Search for the cell housing the specified text and yield its [x, y] center coordinate. 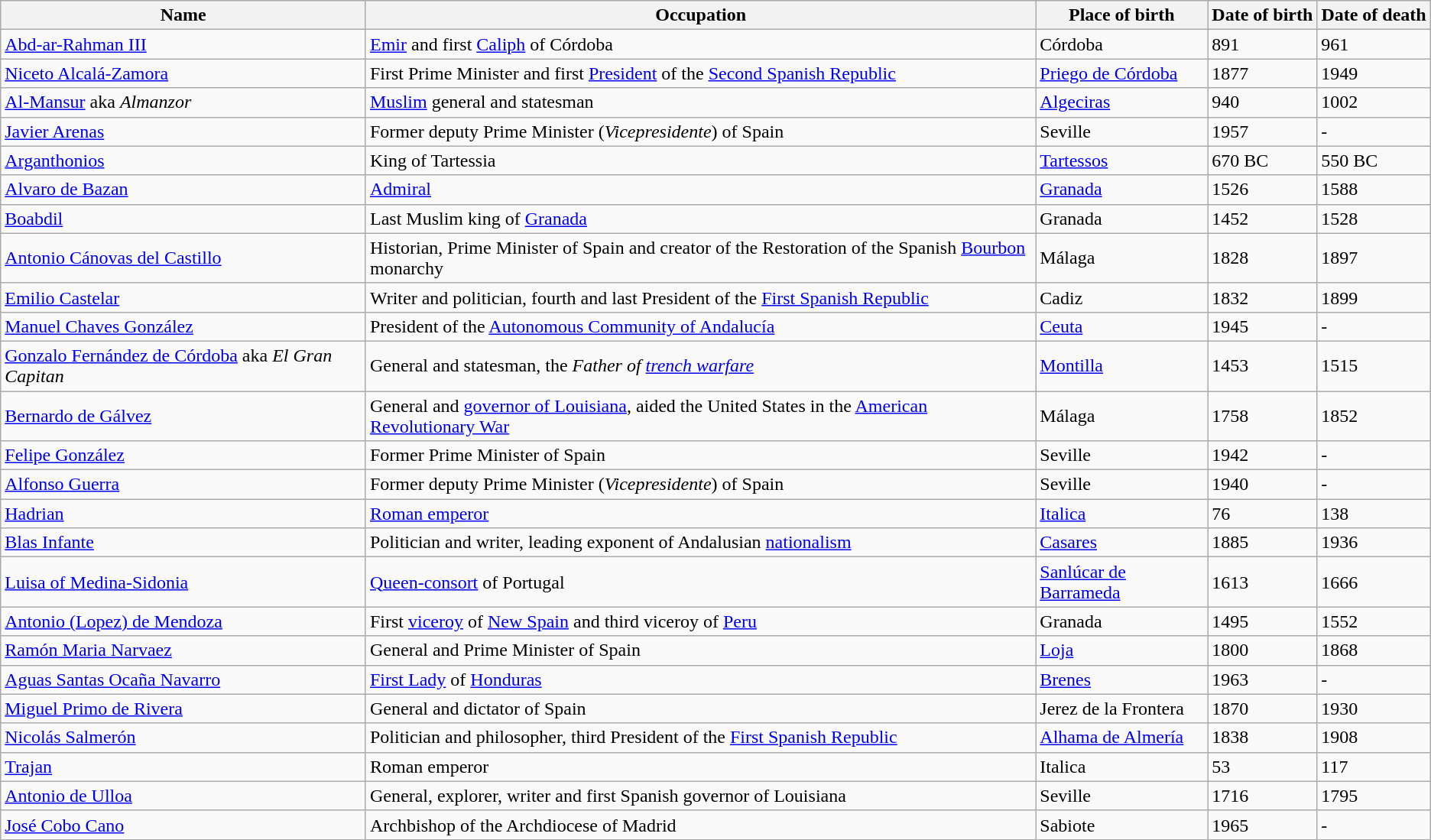
Historian, Prime Minister of Spain and creator of the Restoration of the Spanish Bourbon monarchy [700, 258]
Ceuta [1122, 326]
1002 [1374, 102]
Antonio de Ulloa [183, 796]
Date of birth [1263, 15]
1832 [1263, 297]
1877 [1263, 73]
670 BC [1263, 161]
Algeciras [1122, 102]
First viceroy of New Spain and third viceroy of Peru [700, 621]
1930 [1374, 709]
1528 [1374, 219]
Sanlúcar de Barrameda [1122, 582]
Brenes [1122, 679]
Ramón Maria Narvaez [183, 650]
Politician and writer, leading exponent of Andalusian nationalism [700, 543]
1940 [1263, 485]
Alvaro de Bazan [183, 190]
1716 [1263, 796]
Former Prime Minister of Spain [700, 456]
General, explorer, writer and first Spanish governor of Louisiana [700, 796]
1526 [1263, 190]
1795 [1374, 796]
1868 [1374, 650]
1885 [1263, 543]
1908 [1374, 738]
1965 [1263, 825]
Muslim general and statesman [700, 102]
Abd-ar-Rahman III [183, 44]
General and Prime Minister of Spain [700, 650]
First Prime Minister and first President of the Second Spanish Republic [700, 73]
1515 [1374, 365]
President of the Autonomous Community of Andalucía [700, 326]
King of Tartessia [700, 161]
Antonio (Lopez) de Mendoza [183, 621]
550 BC [1374, 161]
Arganthonios [183, 161]
1945 [1263, 326]
General and governor of Louisiana, aided the United States in the American Revolutionary War [700, 416]
76 [1263, 514]
Javier Arenas [183, 131]
1666 [1374, 582]
1936 [1374, 543]
53 [1263, 767]
José Cobo Cano [183, 825]
Casares [1122, 543]
Queen-consort of Portugal [700, 582]
1963 [1263, 679]
Place of birth [1122, 15]
Luisa of Medina-Sidonia [183, 582]
Writer and politician, fourth and last President of the First Spanish Republic [700, 297]
1828 [1263, 258]
Date of death [1374, 15]
Blas Infante [183, 543]
Boabdil [183, 219]
Politician and philosopher, third President of the First Spanish Republic [700, 738]
Alfonso Guerra [183, 485]
961 [1374, 44]
1957 [1263, 131]
1949 [1374, 73]
Al-Mansur aka Almanzor [183, 102]
Tartessos [1122, 161]
117 [1374, 767]
Sabiote [1122, 825]
Manuel Chaves González [183, 326]
1852 [1374, 416]
Archbishop of the Archdiocese of Madrid [700, 825]
1899 [1374, 297]
Aguas Santas Ocaña Navarro [183, 679]
Nicolás Salmerón [183, 738]
Felipe González [183, 456]
Jerez de la Frontera [1122, 709]
Montilla [1122, 365]
Hadrian [183, 514]
1897 [1374, 258]
Last Muslim king of Granada [700, 219]
1758 [1263, 416]
Antonio Cánovas del Castillo [183, 258]
1613 [1263, 582]
891 [1263, 44]
1588 [1374, 190]
Loja [1122, 650]
1453 [1263, 365]
Gonzalo Fernández de Córdoba aka El Gran Capitan [183, 365]
940 [1263, 102]
1800 [1263, 650]
1870 [1263, 709]
Priego de Córdoba [1122, 73]
First Lady of Honduras [700, 679]
Occupation [700, 15]
Emir and first Caliph of Córdoba [700, 44]
Cadiz [1122, 297]
Trajan [183, 767]
1942 [1263, 456]
Niceto Alcalá-Zamora [183, 73]
1552 [1374, 621]
1452 [1263, 219]
Alhama de Almería [1122, 738]
Admiral [700, 190]
General and statesman, the Father of trench warfare [700, 365]
Name [183, 15]
Emilio Castelar [183, 297]
138 [1374, 514]
Bernardo de Gálvez [183, 416]
1838 [1263, 738]
General and dictator of Spain [700, 709]
Córdoba [1122, 44]
Miguel Primo de Rivera [183, 709]
1495 [1263, 621]
